Return (X, Y) of the center of cell containing provided text 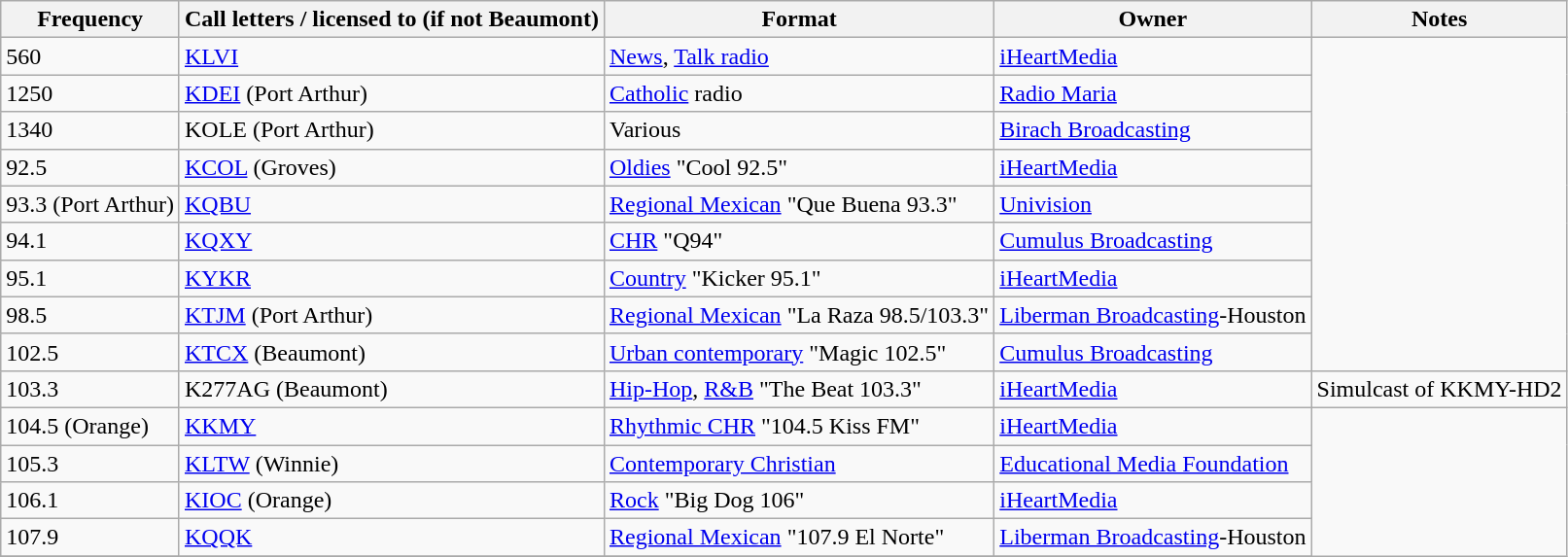
KQBU (391, 204)
Catholic radio (799, 93)
560 (90, 56)
Frequency (90, 19)
Univision (1153, 204)
92.5 (90, 167)
KOLE (Port Arthur) (391, 130)
Notes (1439, 19)
KYKR (391, 278)
Birach Broadcasting (1153, 130)
105.3 (90, 464)
KKMY (391, 426)
KLVI (391, 56)
Country "Kicker 95.1" (799, 278)
KLTW (Winnie) (391, 464)
Call letters / licensed to (if not Beaumont) (391, 19)
Contemporary Christian (799, 464)
95.1 (90, 278)
Regional Mexican "La Raza 98.5/103.3" (799, 315)
Radio Maria (1153, 93)
98.5 (90, 315)
Urban contemporary "Magic 102.5" (799, 352)
104.5 (Orange) (90, 426)
KTJM (Port Arthur) (391, 315)
106.1 (90, 501)
107.9 (90, 538)
Simulcast of KKMY-HD2 (1439, 389)
Regional Mexican "Que Buena 93.3" (799, 204)
Educational Media Foundation (1153, 464)
Rhythmic CHR "104.5 Kiss FM" (799, 426)
Owner (1153, 19)
KQQK (391, 538)
KTCX (Beaumont) (391, 352)
102.5 (90, 352)
1250 (90, 93)
93.3 (Port Arthur) (90, 204)
KIOC (Orange) (391, 501)
103.3 (90, 389)
CHR "Q94" (799, 241)
Various (799, 130)
KDEI (Port Arthur) (391, 93)
Oldies "Cool 92.5" (799, 167)
KQXY (391, 241)
Format (799, 19)
K277AG (Beaumont) (391, 389)
Regional Mexican "107.9 El Norte" (799, 538)
Hip-Hop, R&B "The Beat 103.3" (799, 389)
1340 (90, 130)
Rock "Big Dog 106" (799, 501)
KCOL (Groves) (391, 167)
News, Talk radio (799, 56)
94.1 (90, 241)
